Capture the cell that displays the provided text and extract its (x, y) central coordinate. 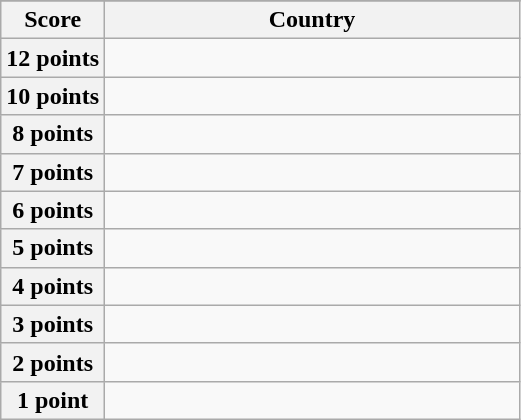
10 points (53, 96)
1 point (53, 400)
6 points (53, 210)
8 points (53, 134)
4 points (53, 286)
2 points (53, 362)
Country (312, 20)
5 points (53, 248)
12 points (53, 58)
Score (53, 20)
7 points (53, 172)
3 points (53, 324)
